Pinpoint the cell where the given text exists, returning its (X, Y) midpoint coordinate. 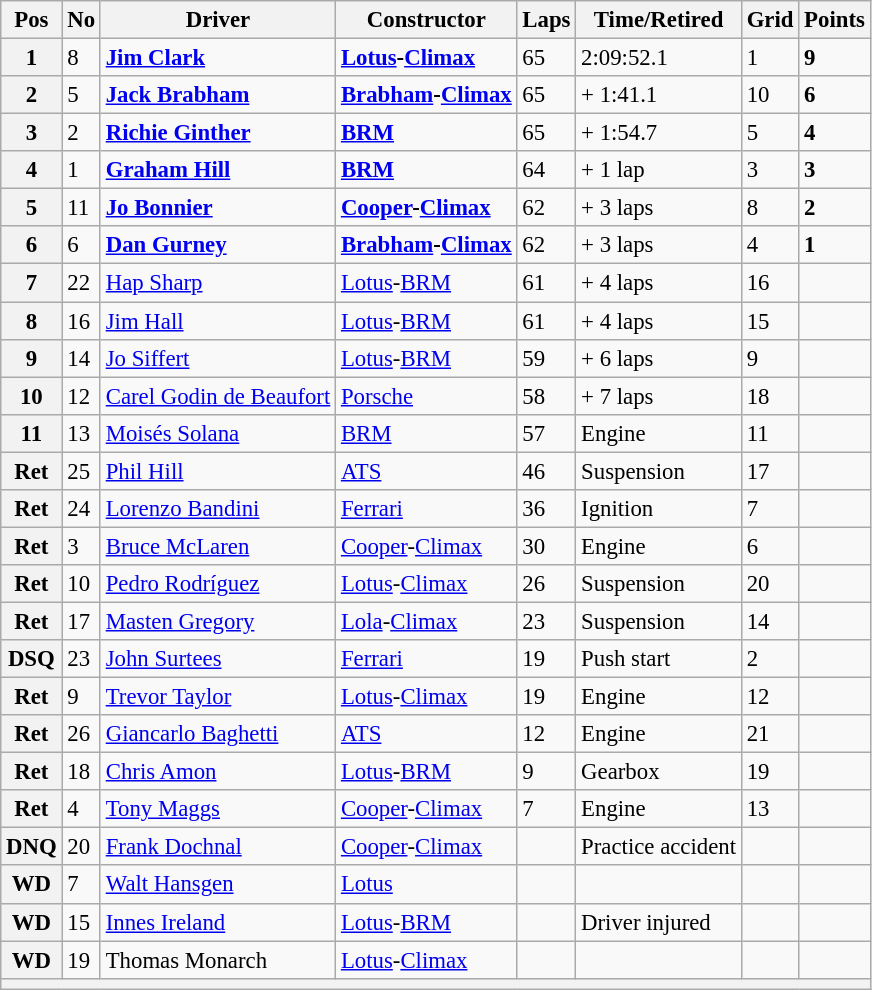
59 (546, 358)
Jo Bonnier (218, 208)
+ 7 laps (659, 396)
DNQ (32, 847)
Jim Clark (218, 58)
DSQ (32, 659)
Laps (546, 20)
Points (834, 20)
2:09:52.1 (659, 58)
Richie Ginther (218, 133)
+ 1:54.7 (659, 133)
Porsche (426, 396)
Driver injured (659, 922)
Bruce McLaren (218, 546)
21 (770, 734)
Time/Retired (659, 20)
Pedro Rodríguez (218, 584)
Gearbox (659, 772)
Frank Dochnal (218, 847)
Jim Hall (218, 321)
Innes Ireland (218, 922)
Moisés Solana (218, 433)
No (81, 20)
Ignition (659, 509)
64 (546, 170)
22 (81, 283)
Walt Hansgen (218, 885)
25 (81, 471)
Masten Gregory (218, 621)
57 (546, 433)
Dan Gurney (218, 245)
+ 1 lap (659, 170)
Constructor (426, 20)
Lotus (426, 885)
Trevor Taylor (218, 697)
Push start (659, 659)
46 (546, 471)
Grid (770, 20)
58 (546, 396)
Driver (218, 20)
Tony Maggs (218, 809)
Practice accident (659, 847)
Lola-Climax (426, 621)
Carel Godin de Beaufort (218, 396)
John Surtees (218, 659)
+ 1:41.1 (659, 95)
36 (546, 509)
30 (546, 546)
Graham Hill (218, 170)
24 (81, 509)
+ 6 laps (659, 358)
Giancarlo Baghetti (218, 734)
Thomas Monarch (218, 960)
Hap Sharp (218, 283)
Jo Siffert (218, 358)
Chris Amon (218, 772)
Phil Hill (218, 471)
Pos (32, 20)
Lorenzo Bandini (218, 509)
Jack Brabham (218, 95)
